Scan for the cell matching the given text and deliver its [x, y] coordinate at center. 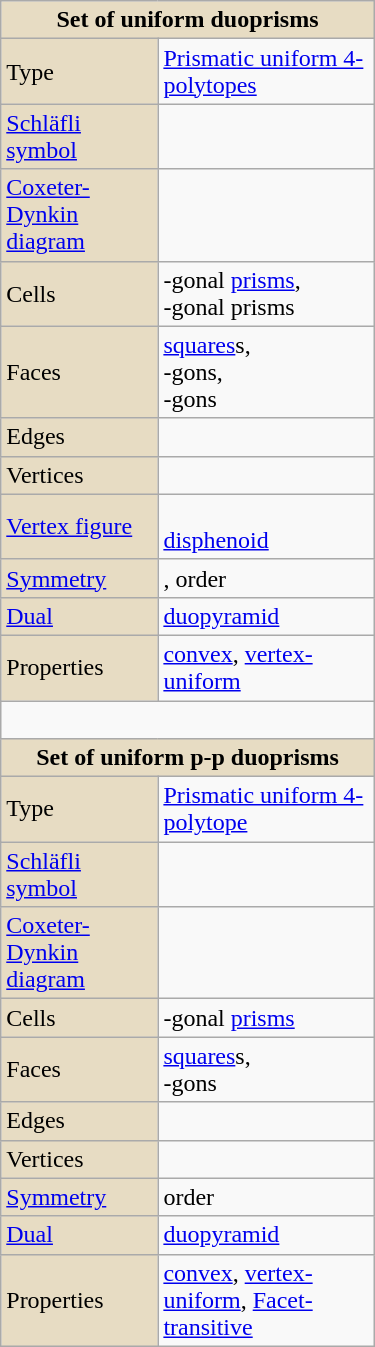
squaress,-gons,-gons [266, 372]
Set of uniform duoprisms [188, 20]
Prismatic uniform 4-polytopes [266, 72]
convex, vertex-uniform [266, 668]
convex, vertex-uniform, Facet-transitive [266, 1300]
Prismatic uniform 4-polytope [266, 810]
order [266, 1197]
disphenoid [266, 526]
squaress,-gons [266, 1070]
-gonal prisms,-gonal prisms [266, 294]
Vertex figure [80, 526]
, order [266, 578]
-gonal prisms [266, 1018]
Set of uniform p-p duoprisms [188, 758]
